Extract the [x, y] coordinate from the center of the cell holding the provided text.  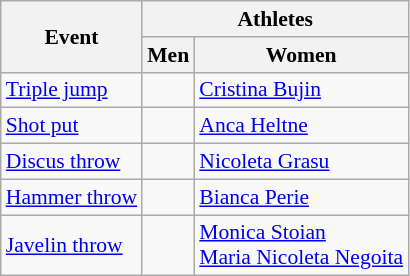
Women [301, 55]
Event [72, 36]
Men [168, 55]
Shot put [72, 126]
Hammer throw [72, 197]
Monica Stoian Maria Nicoleta Negoita [301, 246]
Anca Heltne [301, 126]
Javelin throw [72, 246]
Athletes [275, 19]
Discus throw [72, 162]
Triple jump [72, 90]
Nicoleta Grasu [301, 162]
Cristina Bujin [301, 90]
Bianca Perie [301, 197]
